Return the (X, Y) coordinate for the center point of the cell that contains the specified text.  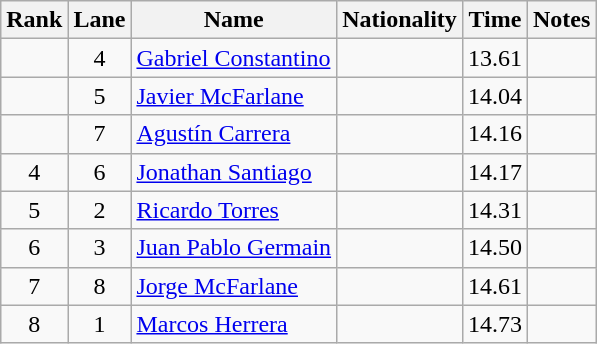
Jorge McFarlane (234, 286)
1 (100, 324)
14.73 (494, 324)
13.61 (494, 58)
14.16 (494, 134)
14.50 (494, 248)
Gabriel Constantino (234, 58)
Jonathan Santiago (234, 172)
Ricardo Torres (234, 210)
14.61 (494, 286)
14.17 (494, 172)
Lane (100, 20)
Time (494, 20)
Nationality (400, 20)
Agustín Carrera (234, 134)
Javier McFarlane (234, 96)
14.31 (494, 210)
Marcos Herrera (234, 324)
Rank (34, 20)
Name (234, 20)
Notes (561, 20)
3 (100, 248)
Juan Pablo Germain (234, 248)
14.04 (494, 96)
2 (100, 210)
